Determine the (x, y) coordinate at the center of the cell enclosing the given text.  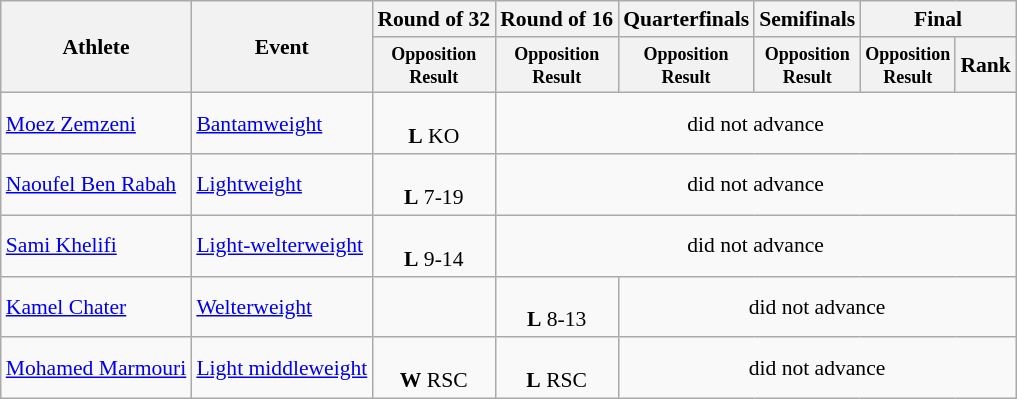
Rank (986, 65)
W RSC (434, 368)
Round of 32 (434, 19)
Event (282, 47)
Sami Khelifi (96, 246)
Moez Zemzeni (96, 124)
Round of 16 (556, 19)
L 7-19 (434, 184)
Kamel Chater (96, 306)
Light-welterweight (282, 246)
Light middleweight (282, 368)
L KO (434, 124)
Bantamweight (282, 124)
L RSC (556, 368)
L 8-13 (556, 306)
Quarterfinals (686, 19)
Welterweight (282, 306)
Final (938, 19)
Naoufel Ben Rabah (96, 184)
Semifinals (807, 19)
Mohamed Marmouri (96, 368)
L 9-14 (434, 246)
Lightweight (282, 184)
Athlete (96, 47)
